Scan for the cell matching the given text and deliver its [x, y] coordinate at center. 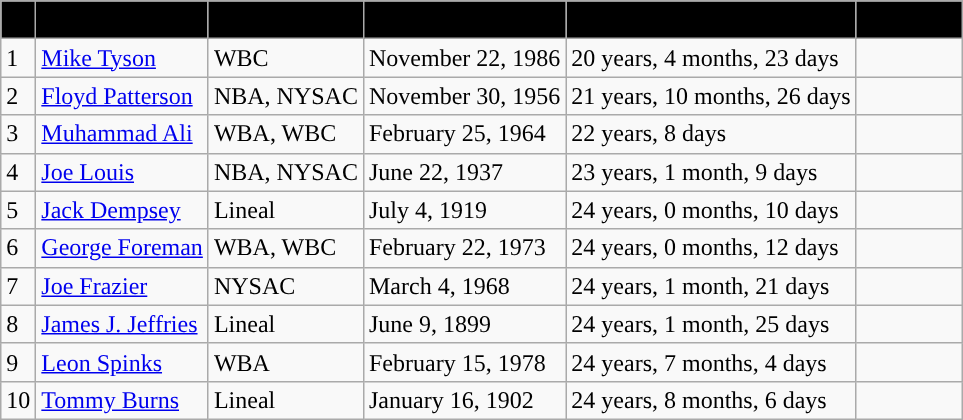
Age [711, 20]
3 [18, 134]
WBA [286, 362]
James J. Jeffries [122, 324]
Name [122, 20]
Muhammad Ali [122, 134]
21 years, 10 months, 26 days [711, 96]
July 4, 1919 [464, 210]
November 22, 1986 [464, 58]
February 22, 1973 [464, 248]
8 [18, 324]
20 years, 4 months, 23 days [711, 58]
1 [18, 58]
February 25, 1964 [464, 134]
10 [18, 400]
Date [464, 20]
5 [18, 210]
24 years, 0 months, 12 days [711, 248]
22 years, 8 days [711, 134]
24 years, 0 months, 10 days [711, 210]
Mike Tyson [122, 58]
23 years, 1 month, 9 days [711, 172]
June 22, 1937 [464, 172]
7 [18, 286]
9 [18, 362]
Jack Dempsey [122, 210]
January 16, 1902 [464, 400]
Floyd Patterson [122, 96]
Leon Spinks [122, 362]
6 [18, 248]
24 years, 1 month, 21 days [711, 286]
24 years, 1 month, 25 days [711, 324]
2 [18, 96]
February 15, 1978 [464, 362]
Source(s) [910, 20]
March 4, 1968 [464, 286]
24 years, 8 months, 6 days [711, 400]
4 [18, 172]
November 30, 1956 [464, 96]
NYSAC [286, 286]
June 9, 1899 [464, 324]
George Foreman [122, 248]
Recognition [286, 20]
WBC [286, 58]
Joe Frazier [122, 286]
24 years, 7 months, 4 days [711, 362]
Joe Louis [122, 172]
Tommy Burns [122, 400]
